Return the [X, Y] coordinate for the center point of the cell that contains the specified text.  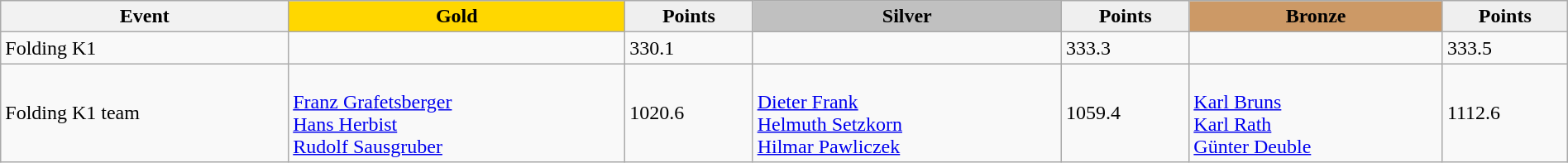
Gold [457, 17]
Dieter FrankHelmuth SetzkornHilmar Pawliczek [906, 113]
333.3 [1125, 48]
Bronze [1317, 17]
Franz GrafetsbergerHans HerbistRudolf Sausgruber [457, 113]
Folding K1 team [145, 113]
Folding K1 [145, 48]
333.5 [1505, 48]
Karl BrunsKarl RathGünter Deuble [1317, 113]
1112.6 [1505, 113]
1059.4 [1125, 113]
Event [145, 17]
330.1 [689, 48]
Silver [906, 17]
1020.6 [689, 113]
